Search for the cell housing the specified text and yield its [x, y] center coordinate. 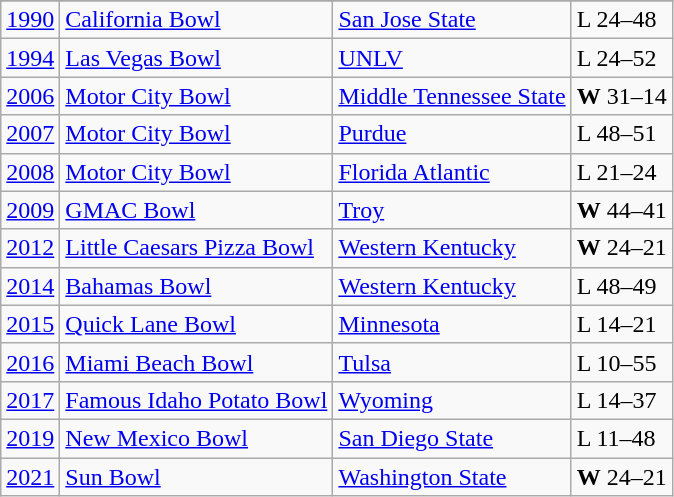
L 24–52 [622, 58]
L 21–24 [622, 172]
L 24–48 [622, 20]
Las Vegas Bowl [196, 58]
W 44–41 [622, 210]
Quick Lane Bowl [196, 324]
1990 [30, 20]
2012 [30, 248]
1994 [30, 58]
San Diego State [452, 438]
Minnesota [452, 324]
Washington State [452, 477]
Middle Tennessee State [452, 96]
Bahamas Bowl [196, 286]
2016 [30, 362]
L 11–48 [622, 438]
L 14–37 [622, 400]
2007 [30, 134]
GMAC Bowl [196, 210]
2019 [30, 438]
W 31–14 [622, 96]
2021 [30, 477]
2006 [30, 96]
New Mexico Bowl [196, 438]
2015 [30, 324]
Little Caesars Pizza Bowl [196, 248]
2014 [30, 286]
Florida Atlantic [452, 172]
Troy [452, 210]
L 10–55 [622, 362]
L 48–51 [622, 134]
UNLV [452, 58]
L 14–21 [622, 324]
2017 [30, 400]
San Jose State [452, 20]
Wyoming [452, 400]
Sun Bowl [196, 477]
Famous Idaho Potato Bowl [196, 400]
California Bowl [196, 20]
2009 [30, 210]
Purdue [452, 134]
2008 [30, 172]
L 48–49 [622, 286]
Miami Beach Bowl [196, 362]
Tulsa [452, 362]
